Extract the [X, Y] coordinate from the center of the cell holding the provided text.  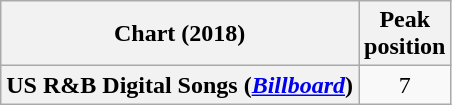
US R&B Digital Songs (Billboard) [180, 85]
7 [405, 85]
Peakposition [405, 34]
Chart (2018) [180, 34]
